Locate the cell with the specified text and output its (x, y) center coordinate. 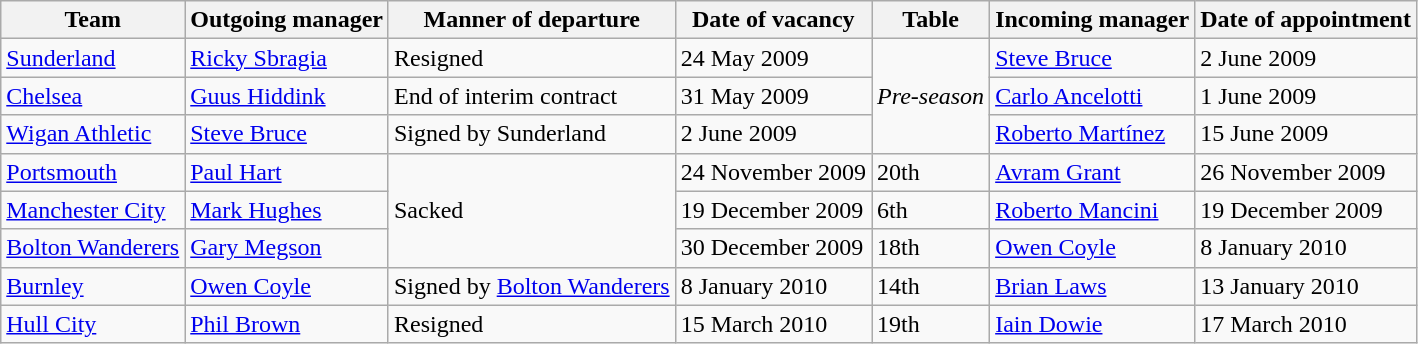
Guus Hiddink (287, 96)
31 May 2009 (773, 96)
End of interim contract (532, 96)
Manchester City (93, 210)
Signed by Bolton Wanderers (532, 286)
Pre-season (931, 96)
Portsmouth (93, 172)
Date of appointment (1306, 20)
18th (931, 248)
Date of vacancy (773, 20)
Roberto Martínez (1092, 134)
Bolton Wanderers (93, 248)
Chelsea (93, 96)
15 March 2010 (773, 324)
24 May 2009 (773, 58)
Phil Brown (287, 324)
6th (931, 210)
30 December 2009 (773, 248)
20th (931, 172)
1 June 2009 (1306, 96)
15 June 2009 (1306, 134)
Ricky Sbragia (287, 58)
Brian Laws (1092, 286)
14th (931, 286)
Roberto Mancini (1092, 210)
Iain Dowie (1092, 324)
Wigan Athletic (93, 134)
19th (931, 324)
Table (931, 20)
13 January 2010 (1306, 286)
Outgoing manager (287, 20)
Hull City (93, 324)
Team (93, 20)
Sacked (532, 210)
Gary Megson (287, 248)
17 March 2010 (1306, 324)
Burnley (93, 286)
Sunderland (93, 58)
Mark Hughes (287, 210)
Incoming manager (1092, 20)
Manner of departure (532, 20)
Avram Grant (1092, 172)
Paul Hart (287, 172)
26 November 2009 (1306, 172)
24 November 2009 (773, 172)
Carlo Ancelotti (1092, 96)
Signed by Sunderland (532, 134)
